Detect which cell encompasses the target text, then output its [X, Y] center coordinate. 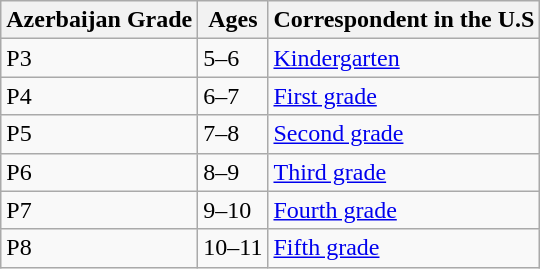
P3 [100, 58]
10–11 [233, 248]
Fourth grade [404, 210]
Correspondent in the U.S [404, 20]
6–7 [233, 96]
Second grade [404, 134]
P5 [100, 134]
Third grade [404, 172]
P4 [100, 96]
P7 [100, 210]
Ages [233, 20]
P6 [100, 172]
Kindergarten [404, 58]
Azerbaijan Grade [100, 20]
Fifth grade [404, 248]
5–6 [233, 58]
9–10 [233, 210]
8–9 [233, 172]
First grade [404, 96]
P8 [100, 248]
7–8 [233, 134]
